Capture the cell that displays the provided text and extract its (x, y) central coordinate. 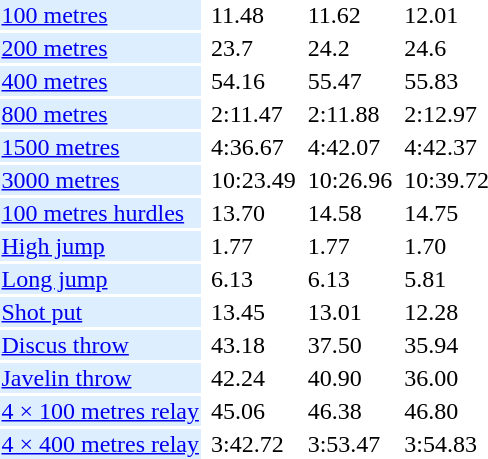
1500 metres (100, 147)
10:26.96 (350, 180)
Discus throw (100, 345)
4 × 400 metres relay (100, 444)
High jump (100, 246)
400 metres (100, 81)
4 × 100 metres relay (100, 411)
45.06 (253, 411)
100 metres (100, 15)
11.62 (350, 15)
3:42.72 (253, 444)
23.7 (253, 48)
4:36.67 (253, 147)
14.58 (350, 213)
800 metres (100, 114)
13.01 (350, 312)
11.48 (253, 15)
13.45 (253, 312)
2:11.47 (253, 114)
54.16 (253, 81)
24.2 (350, 48)
Javelin throw (100, 378)
43.18 (253, 345)
10:23.49 (253, 180)
200 metres (100, 48)
42.24 (253, 378)
40.90 (350, 378)
46.38 (350, 411)
100 metres hurdles (100, 213)
2:11.88 (350, 114)
13.70 (253, 213)
Shot put (100, 312)
3:53.47 (350, 444)
3000 metres (100, 180)
Long jump (100, 279)
4:42.07 (350, 147)
37.50 (350, 345)
55.47 (350, 81)
